Identify which cell holds the provided text, then report its [X, Y] central coordinate. 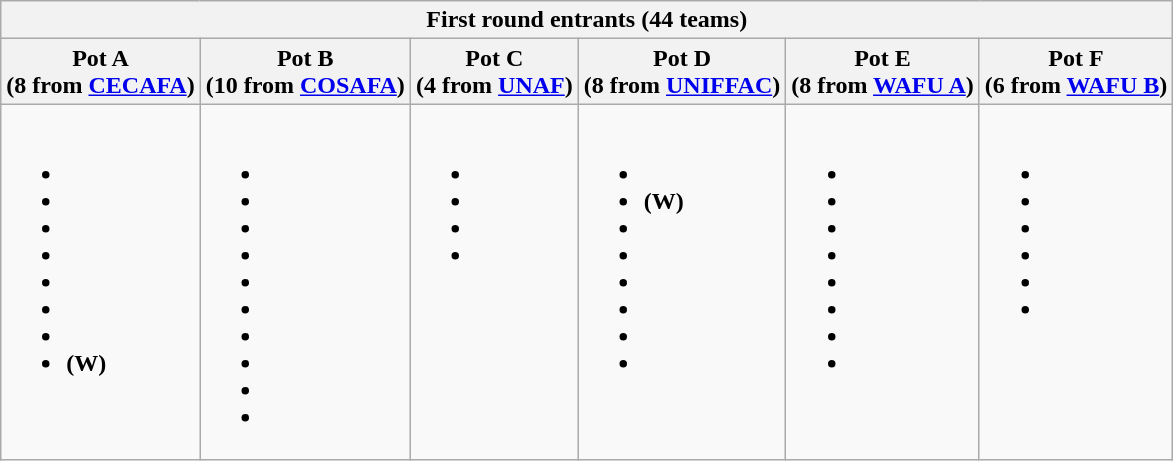
Pot E(8 from WAFU A) [883, 72]
Pot F(6 from WAFU B) [1076, 72]
First round entrants (44 teams) [587, 20]
Pot A(8 from CECAFA) [100, 72]
Pot D(8 from UNIFFAC) [682, 72]
Pot B(10 from COSAFA) [305, 72]
Pot C (4 from UNAF) [494, 72]
